Return (x, y) of the center of cell containing provided text 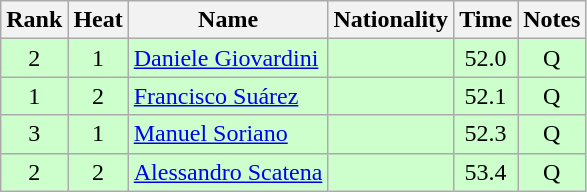
Time (486, 20)
Daniele Giovardini (228, 58)
Nationality (391, 20)
Notes (552, 20)
3 (34, 134)
53.4 (486, 172)
Alessandro Scatena (228, 172)
52.0 (486, 58)
52.1 (486, 96)
Name (228, 20)
Rank (34, 20)
Manuel Soriano (228, 134)
52.3 (486, 134)
Francisco Suárez (228, 96)
Heat (98, 20)
